Return the (X, Y) coordinate for the center point of the cell that contains the specified text.  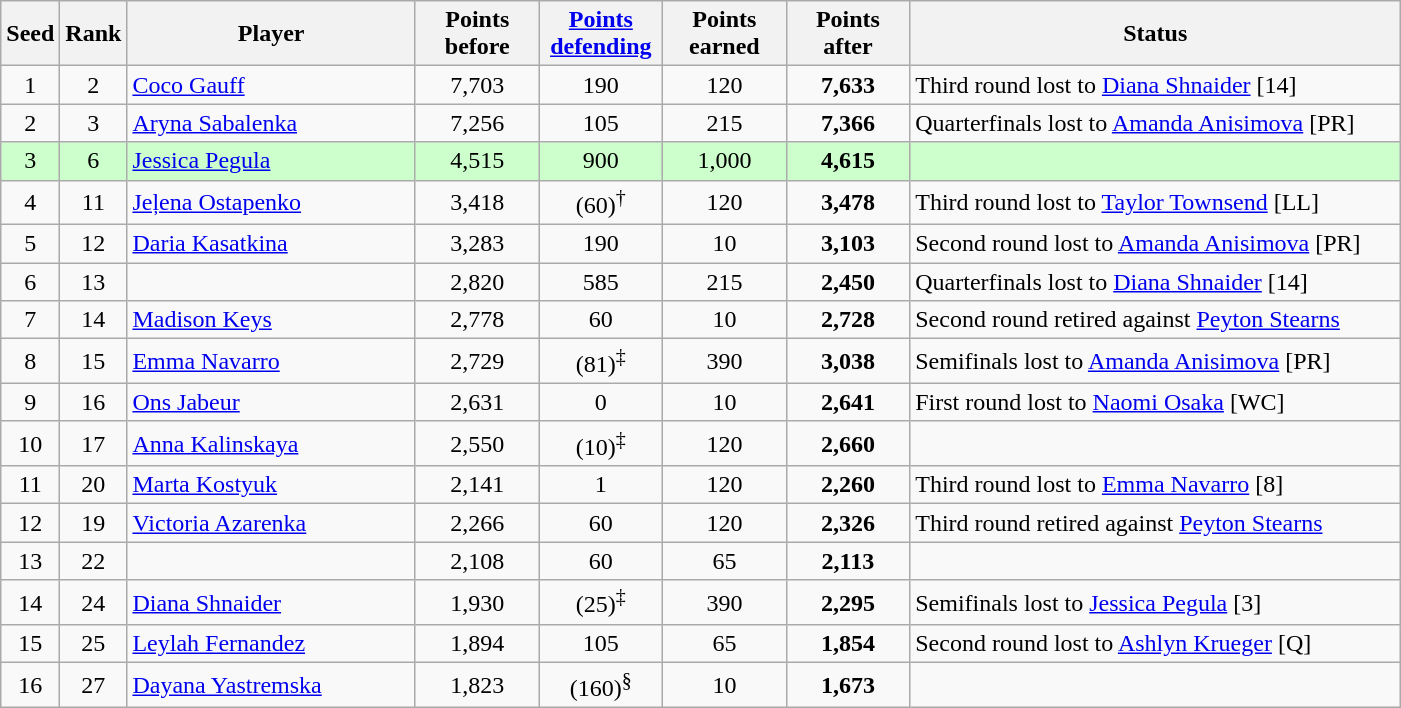
585 (601, 282)
4 (30, 202)
2,729 (477, 362)
2,778 (477, 320)
4,615 (848, 161)
27 (94, 686)
Aryna Sabalenka (272, 123)
7,633 (848, 85)
24 (94, 602)
Marta Kostyuk (272, 485)
2,641 (848, 402)
Second round lost to Ashlyn Krueger [Q] (1156, 644)
Points defending (601, 34)
Ons Jabeur (272, 402)
Jeļena Ostapenko (272, 202)
2,108 (477, 561)
3,418 (477, 202)
1,000 (725, 161)
(81)‡ (601, 362)
2,326 (848, 523)
2,631 (477, 402)
Third round retired against Peyton Stearns (1156, 523)
7,366 (848, 123)
Status (1156, 34)
3,283 (477, 244)
Dayana Yastremska (272, 686)
22 (94, 561)
2,266 (477, 523)
Daria Kasatkina (272, 244)
5 (30, 244)
7 (30, 320)
2,295 (848, 602)
(25)‡ (601, 602)
2,728 (848, 320)
Points before (477, 34)
Diana Shnaider (272, 602)
Third round lost to Taylor Townsend [LL] (1156, 202)
2,141 (477, 485)
Second round retired against Peyton Stearns (1156, 320)
Third round lost to Emma Navarro [8] (1156, 485)
Leylah Fernandez (272, 644)
(10)‡ (601, 444)
1,894 (477, 644)
0 (601, 402)
Rank (94, 34)
Coco Gauff (272, 85)
4,515 (477, 161)
3,038 (848, 362)
1,673 (848, 686)
Madison Keys (272, 320)
Anna Kalinskaya (272, 444)
7,703 (477, 85)
8 (30, 362)
Points after (848, 34)
Semifinals lost to Jessica Pegula [3] (1156, 602)
2,550 (477, 444)
1,930 (477, 602)
3,103 (848, 244)
2,113 (848, 561)
Jessica Pegula (272, 161)
Second round lost to Amanda Anisimova [PR] (1156, 244)
First round lost to Naomi Osaka [WC] (1156, 402)
1,854 (848, 644)
Semifinals lost to Amanda Anisimova [PR] (1156, 362)
Quarterfinals lost to Diana Shnaider [14] (1156, 282)
9 (30, 402)
1,823 (477, 686)
2,660 (848, 444)
Victoria Azarenka (272, 523)
25 (94, 644)
17 (94, 444)
7,256 (477, 123)
Quarterfinals lost to Amanda Anisimova [PR] (1156, 123)
900 (601, 161)
Third round lost to Diana Shnaider [14] (1156, 85)
2,450 (848, 282)
Points earned (725, 34)
3,478 (848, 202)
2,820 (477, 282)
Player (272, 34)
(60)† (601, 202)
Emma Navarro (272, 362)
19 (94, 523)
Seed (30, 34)
(160)§ (601, 686)
2,260 (848, 485)
20 (94, 485)
